Provide the (X, Y) coordinate of the cell's center where the given text is located.  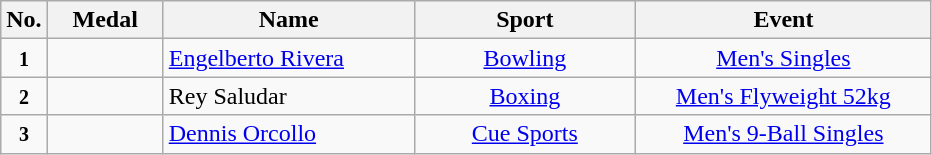
3 (24, 134)
Men's Flyweight 52kg (783, 96)
Men's Singles (783, 58)
Engelberto Rivera (288, 58)
Boxing (524, 96)
Medal (105, 20)
1 (24, 58)
Name (288, 20)
2 (24, 96)
Sport (524, 20)
Cue Sports (524, 134)
Rey Saludar (288, 96)
Bowling (524, 58)
Men's 9-Ball Singles (783, 134)
No. (24, 20)
Dennis Orcollo (288, 134)
Event (783, 20)
